Capture the cell that displays the provided text and extract its [X, Y] central coordinate. 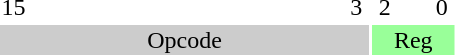
Opcode [184, 40]
Reg [413, 40]
